Return (x, y) of the center of cell containing provided text 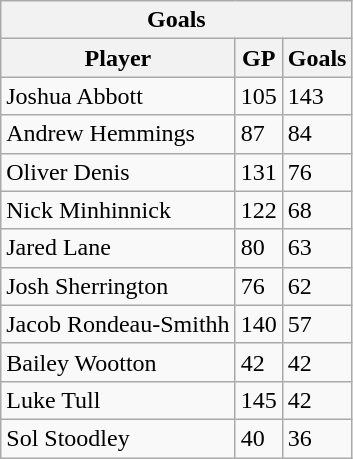
143 (317, 96)
Jacob Rondeau-Smithh (118, 324)
Sol Stoodley (118, 438)
131 (258, 172)
57 (317, 324)
Player (118, 58)
68 (317, 210)
Luke Tull (118, 400)
80 (258, 248)
Andrew Hemmings (118, 134)
122 (258, 210)
63 (317, 248)
Jared Lane (118, 248)
Bailey Wootton (118, 362)
GP (258, 58)
84 (317, 134)
40 (258, 438)
Joshua Abbott (118, 96)
105 (258, 96)
Josh Sherrington (118, 286)
62 (317, 286)
145 (258, 400)
140 (258, 324)
36 (317, 438)
Nick Minhinnick (118, 210)
87 (258, 134)
Oliver Denis (118, 172)
